Detect which cell encompasses the target text, then output its (X, Y) center coordinate. 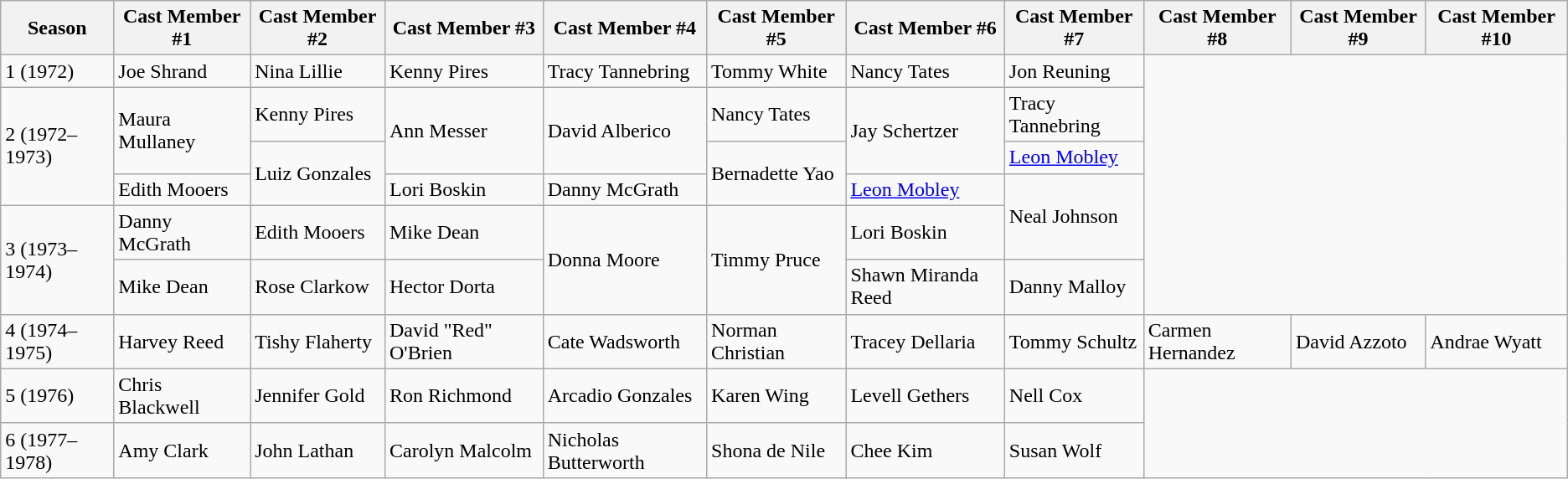
Amy Clark (183, 451)
Tishy Flaherty (318, 342)
Danny Malloy (1074, 286)
Neal Johnson (1074, 216)
Cast Member #5 (776, 28)
1 (1972) (57, 71)
Norman Christian (776, 342)
Tracey Dellaria (925, 342)
Maura Mullaney (183, 131)
Cast Member #2 (318, 28)
Nina Lillie (318, 71)
Season (57, 28)
Jennifer Gold (318, 395)
Cast Member #7 (1074, 28)
David Azzoto (1358, 342)
David "Red" O'Brien (464, 342)
Ann Messer (464, 131)
Luiz Gonzales (318, 173)
Cast Member #8 (1217, 28)
Donna Moore (625, 260)
David Alberico (625, 131)
Ron Richmond (464, 395)
Cate Wadsworth (625, 342)
4 (1974–1975) (57, 342)
Shona de Nile (776, 451)
Susan Wolf (1074, 451)
Nicholas Butterworth (625, 451)
Joe Shrand (183, 71)
6 (1977–1978) (57, 451)
Cast Member #4 (625, 28)
Jay Schertzer (925, 131)
Cast Member #6 (925, 28)
2 (1972–1973) (57, 146)
Carmen Hernandez (1217, 342)
Chris Blackwell (183, 395)
Levell Gethers (925, 395)
Tommy Schultz (1074, 342)
Andrae Wyatt (1496, 342)
Cast Member #9 (1358, 28)
Tommy White (776, 71)
Karen Wing (776, 395)
Cast Member #10 (1496, 28)
Hector Dorta (464, 286)
Bernadette Yao (776, 173)
Shawn Miranda Reed (925, 286)
3 (1973–1974) (57, 260)
Nell Cox (1074, 395)
Jon Reuning (1074, 71)
Arcadio Gonzales (625, 395)
Harvey Reed (183, 342)
5 (1976) (57, 395)
Cast Member #3 (464, 28)
John Lathan (318, 451)
Timmy Pruce (776, 260)
Carolyn Malcolm (464, 451)
Chee Kim (925, 451)
Cast Member #1 (183, 28)
Rose Clarkow (318, 286)
